Search for the cell housing the specified text and yield its [X, Y] center coordinate. 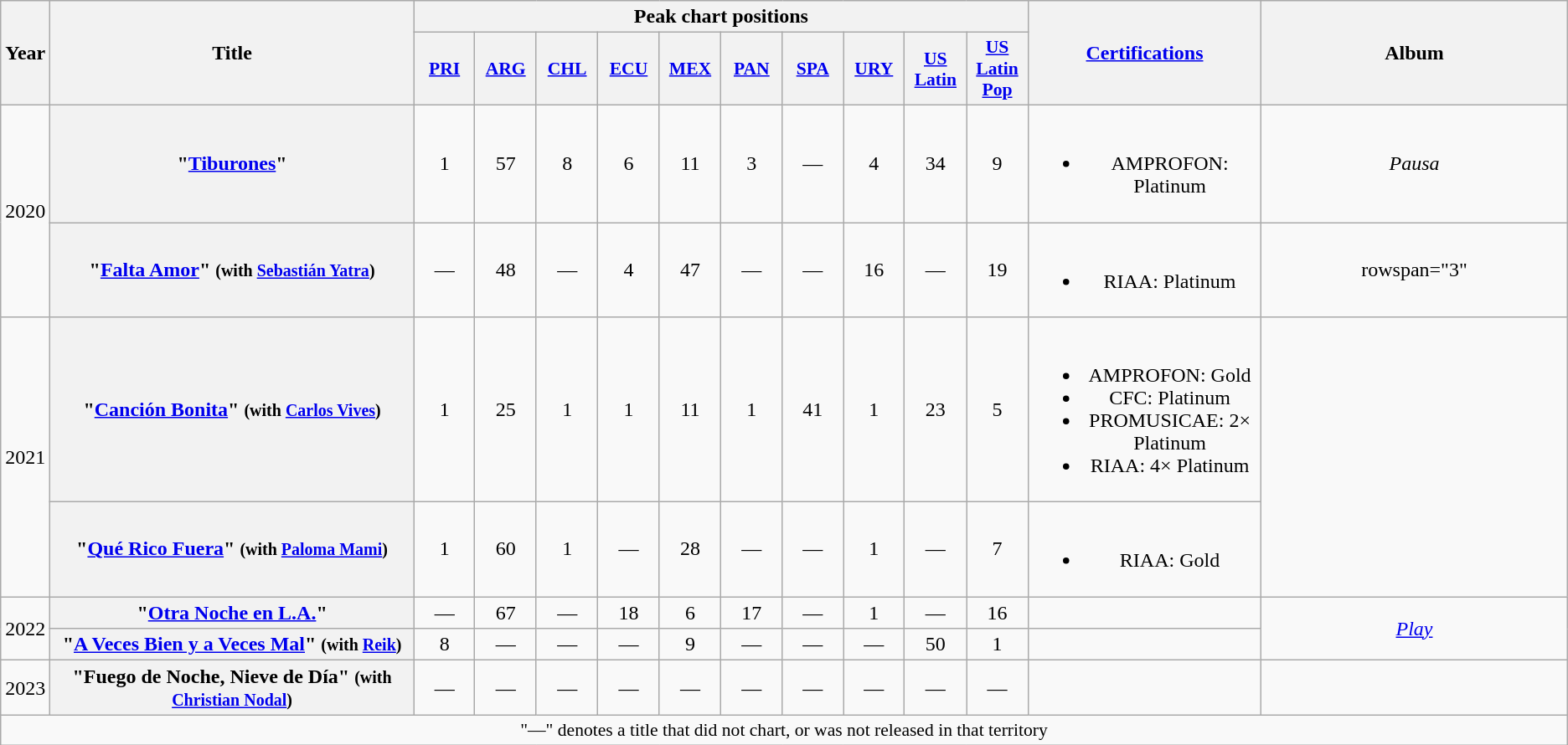
Year [25, 54]
47 [690, 270]
RIAA: Gold [1144, 549]
2022 [25, 629]
CHL [566, 69]
18 [628, 613]
US Latin Pop [998, 69]
48 [506, 270]
ECU [628, 69]
7 [998, 549]
"Falta Amor" (with Sebastián Yatra) [233, 270]
"Qué Rico Fuera" (with Paloma Mami) [233, 549]
AMPROFON: Platinum [1144, 163]
17 [752, 613]
57 [506, 163]
Pausa [1415, 163]
2020 [25, 211]
28 [690, 549]
Certifications [1144, 54]
URY [874, 69]
25 [506, 410]
PAN [752, 69]
"A Veces Bien y a Veces Mal" (with Reik) [233, 645]
19 [998, 270]
AMPROFON: GoldCFC: PlatinumPROMUSICAE: 2× PlatinumRIAA: 4× Platinum [1144, 410]
ARG [506, 69]
"Otra Noche en L.A." [233, 613]
41 [812, 410]
PRI [444, 69]
"—" denotes a title that did not chart, or was not released in that territory [784, 730]
"Tiburones" [233, 163]
60 [506, 549]
"Canción Bonita" (with Carlos Vives) [233, 410]
MEX [690, 69]
2023 [25, 688]
2021 [25, 457]
50 [936, 645]
Play [1415, 629]
3 [752, 163]
5 [998, 410]
RIAA: Platinum [1144, 270]
SPA [812, 69]
US Latin [936, 69]
"Fuego de Noche, Nieve de Día" (with Christian Nodal) [233, 688]
Album [1415, 54]
Title [233, 54]
67 [506, 613]
23 [936, 410]
Peak chart positions [720, 17]
34 [936, 163]
rowspan="3" [1415, 270]
